Pinpoint the cell where the given text exists, returning its (x, y) midpoint coordinate. 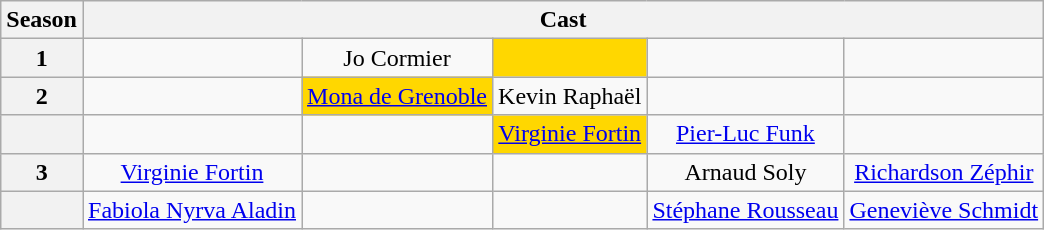
Cast (562, 20)
Geneviève Schmidt (944, 210)
Fabiola Nyrva Aladin (192, 210)
Richardson Zéphir (944, 172)
Season (42, 20)
1 (42, 58)
Arnaud Soly (746, 172)
Stéphane Rousseau (746, 210)
Jo Cormier (398, 58)
3 (42, 172)
Kevin Raphaël (570, 96)
Mona de Grenoble (398, 96)
2 (42, 96)
Pier-Luc Funk (746, 134)
